Determine the [X, Y] coordinate at the center of the cell enclosing the given text.  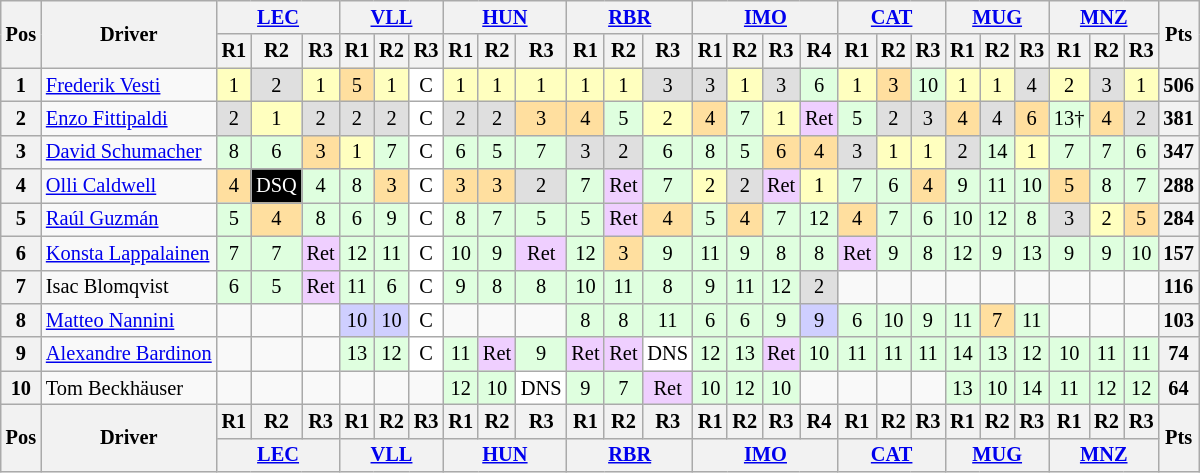
103 [1178, 320]
381 [1178, 118]
Konsta Lappalainen [129, 253]
74 [1178, 354]
284 [1178, 219]
DSQ [276, 186]
Isac Blomqvist [129, 287]
157 [1178, 253]
Tom Beckhäuser [129, 388]
13† [1069, 118]
506 [1178, 85]
Raúl Guzmán [129, 219]
Matteo Nannini [129, 320]
347 [1178, 152]
Frederik Vesti [129, 85]
David Schumacher [129, 152]
Alexandre Bardinon [129, 354]
Olli Caldwell [129, 186]
64 [1178, 388]
288 [1178, 186]
116 [1178, 287]
Enzo Fittipaldi [129, 118]
